Detect which cell encompasses the target text, then output its [x, y] center coordinate. 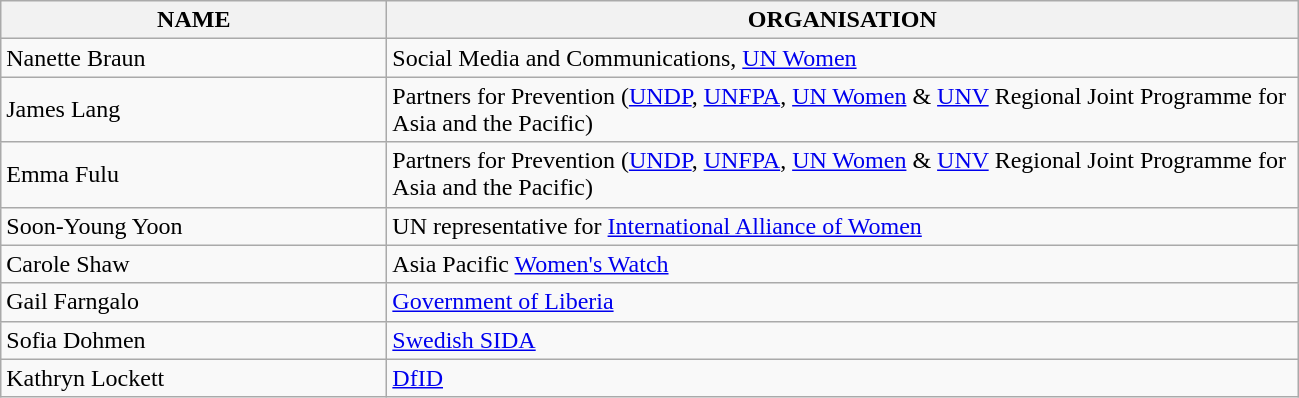
Emma Fulu [194, 174]
ORGANISATION [842, 20]
Sofia Dohmen [194, 340]
Swedish SIDA [842, 340]
James Lang [194, 110]
Social Media and Communications, UN Women [842, 58]
Nanette Braun [194, 58]
Gail Farngalo [194, 302]
NAME [194, 20]
Carole Shaw [194, 264]
UN representative for International Alliance of Women [842, 226]
Asia Pacific Women's Watch [842, 264]
Government of Liberia [842, 302]
Kathryn Lockett [194, 378]
DfID [842, 378]
Soon-Young Yoon [194, 226]
